Detect which cell encompasses the target text, then output its (x, y) center coordinate. 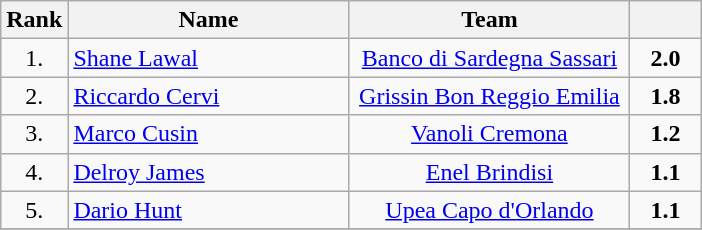
Name (208, 20)
3. (34, 134)
2. (34, 96)
Vanoli Cremona (490, 134)
5. (34, 210)
Dario Hunt (208, 210)
Grissin Bon Reggio Emilia (490, 96)
Banco di Sardegna Sassari (490, 58)
1. (34, 58)
Shane Lawal (208, 58)
Riccardo Cervi (208, 96)
2.0 (666, 58)
1.2 (666, 134)
Enel Brindisi (490, 172)
Team (490, 20)
Delroy James (208, 172)
Upea Capo d'Orlando (490, 210)
Rank (34, 20)
4. (34, 172)
Marco Cusin (208, 134)
1.8 (666, 96)
